Pinpoint the cell where the given text exists, returning its (X, Y) midpoint coordinate. 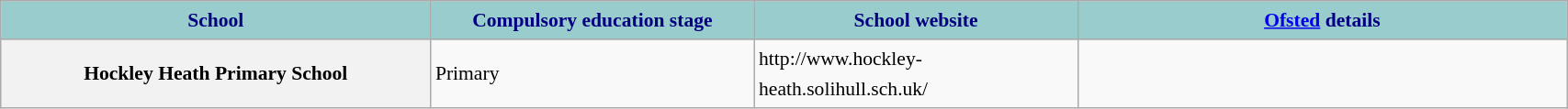
Hockley Heath Primary School (216, 75)
School (216, 20)
http://www.hockley-heath.solihull.sch.uk/ (916, 75)
Ofsted details (1322, 20)
School website (916, 20)
Compulsory education stage (592, 20)
Primary (592, 75)
